Locate the cell with the specified text and output its (x, y) center coordinate. 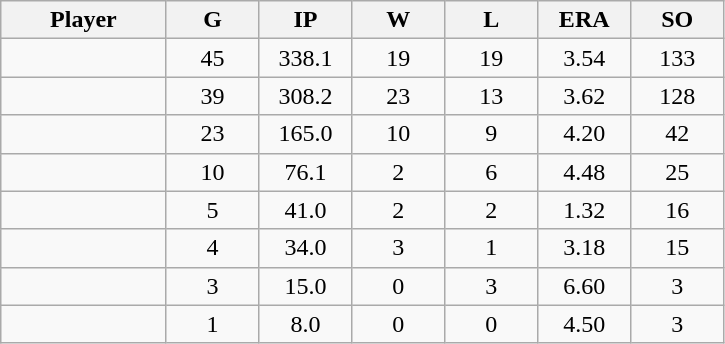
SO (678, 20)
G (212, 20)
3.54 (584, 58)
34.0 (306, 248)
308.2 (306, 96)
3.18 (584, 248)
76.1 (306, 172)
41.0 (306, 210)
Player (84, 20)
6.60 (584, 286)
45 (212, 58)
15.0 (306, 286)
39 (212, 96)
128 (678, 96)
4 (212, 248)
16 (678, 210)
4.48 (584, 172)
W (398, 20)
5 (212, 210)
L (492, 20)
4.20 (584, 134)
8.0 (306, 324)
6 (492, 172)
133 (678, 58)
13 (492, 96)
1.32 (584, 210)
338.1 (306, 58)
42 (678, 134)
9 (492, 134)
ERA (584, 20)
4.50 (584, 324)
165.0 (306, 134)
IP (306, 20)
25 (678, 172)
15 (678, 248)
3.62 (584, 96)
